Detect which cell encompasses the target text, then output its [X, Y] center coordinate. 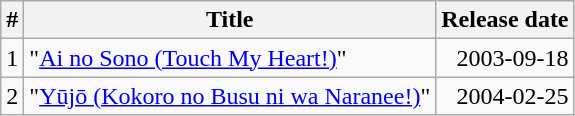
# [12, 20]
"Yūjō (Kokoro no Busu ni wa Naranee!)" [230, 96]
Release date [505, 20]
2004-02-25 [505, 96]
Title [230, 20]
2 [12, 96]
1 [12, 58]
"Ai no Sono (Touch My Heart!)" [230, 58]
2003-09-18 [505, 58]
